Pinpoint the cell where the given text exists, returning its [X, Y] midpoint coordinate. 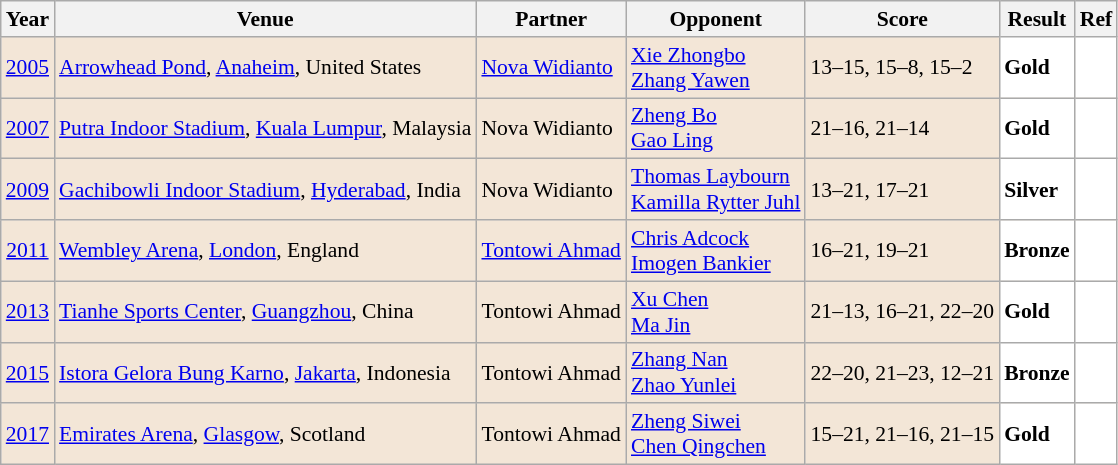
Emirates Arena, Glasgow, Scotland [265, 434]
15–21, 21–16, 21–15 [902, 434]
Opponent [716, 19]
2005 [28, 68]
Gachibowli Indoor Stadium, Hyderabad, India [265, 190]
2009 [28, 190]
Tianhe Sports Center, Guangzhou, China [265, 312]
13–21, 17–21 [902, 190]
Arrowhead Pond, Anaheim, United States [265, 68]
Wembley Arena, London, England [265, 250]
2017 [28, 434]
Ref [1096, 19]
Istora Gelora Bung Karno, Jakarta, Indonesia [265, 372]
Thomas Laybourn Kamilla Rytter Juhl [716, 190]
Xu Chen Ma Jin [716, 312]
Silver [1037, 190]
22–20, 21–23, 12–21 [902, 372]
Year [28, 19]
Zhang Nan Zhao Yunlei [716, 372]
Score [902, 19]
Chris Adcock Imogen Bankier [716, 250]
2011 [28, 250]
Putra Indoor Stadium, Kuala Lumpur, Malaysia [265, 128]
Venue [265, 19]
Partner [551, 19]
16–21, 19–21 [902, 250]
2015 [28, 372]
Zheng Bo Gao Ling [716, 128]
13–15, 15–8, 15–2 [902, 68]
Zheng Siwei Chen Qingchen [716, 434]
21–16, 21–14 [902, 128]
Xie Zhongbo Zhang Yawen [716, 68]
2013 [28, 312]
Result [1037, 19]
21–13, 16–21, 22–20 [902, 312]
2007 [28, 128]
